Locate the cell with the specified text and output its (x, y) center coordinate. 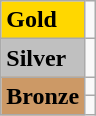
Silver (43, 58)
Bronze (43, 96)
Gold (43, 20)
